Scan for the cell matching the given text and deliver its (X, Y) coordinate at center. 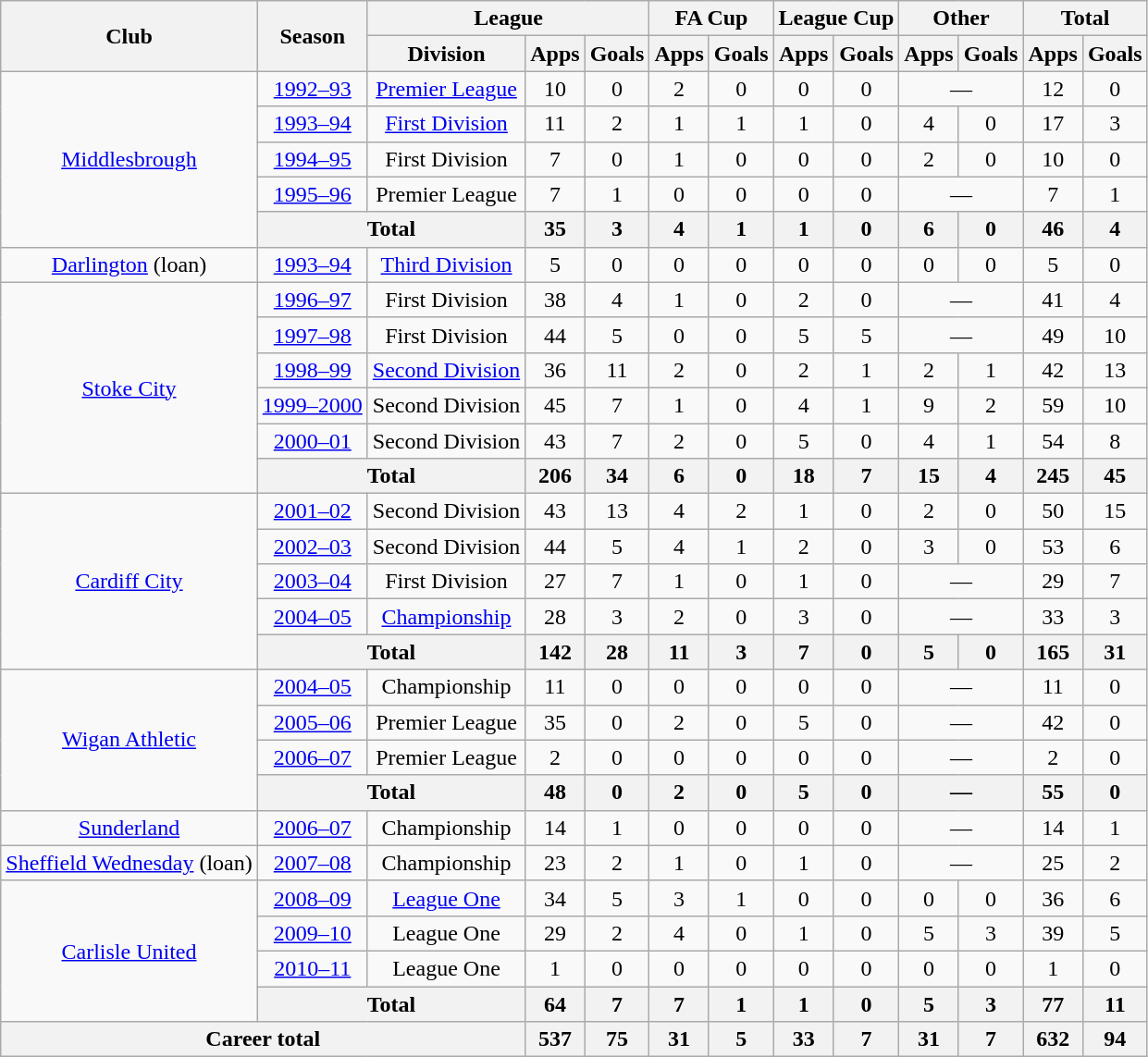
2002–03 (313, 547)
League (509, 18)
41 (1053, 300)
17 (1053, 124)
94 (1115, 1039)
League Cup (836, 18)
64 (555, 1003)
2010–11 (313, 968)
Stoke City (130, 387)
165 (1053, 652)
1999–2000 (313, 405)
2001–02 (313, 511)
18 (803, 476)
Season (313, 36)
1995–96 (313, 194)
Career total (263, 1039)
8 (1115, 441)
Club (130, 36)
537 (555, 1039)
632 (1053, 1039)
Darlington (loan) (130, 264)
54 (1053, 441)
23 (555, 863)
Middlesbrough (130, 159)
Carlisle United (130, 951)
50 (1053, 511)
Wigan Athletic (130, 740)
12 (1053, 89)
2008–09 (313, 898)
53 (1053, 547)
39 (1053, 933)
55 (1053, 793)
206 (555, 476)
2009–10 (313, 933)
1998–99 (313, 370)
Sheffield Wednesday (loan) (130, 863)
75 (617, 1039)
Division (446, 54)
48 (555, 793)
Third Division (446, 264)
2007–08 (313, 863)
9 (929, 405)
Other (961, 18)
Sunderland (130, 828)
38 (555, 300)
49 (1053, 335)
1996–97 (313, 300)
46 (1053, 229)
1994–95 (313, 159)
2000–01 (313, 441)
Cardiff City (130, 582)
245 (1053, 476)
27 (555, 582)
1997–98 (313, 335)
1992–93 (313, 89)
59 (1053, 405)
2005–06 (313, 722)
25 (1053, 863)
2003–04 (313, 582)
FA Cup (711, 18)
142 (555, 652)
77 (1053, 1003)
